From the cell containing the given text, extract its center point as [x, y] coordinate. 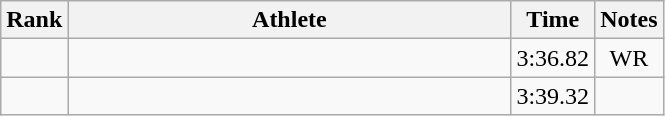
3:36.82 [553, 58]
Notes [629, 20]
Rank [34, 20]
Time [553, 20]
3:39.32 [553, 96]
WR [629, 58]
Athlete [290, 20]
